Extract the [x, y] coordinate from the center of the cell holding the provided text.  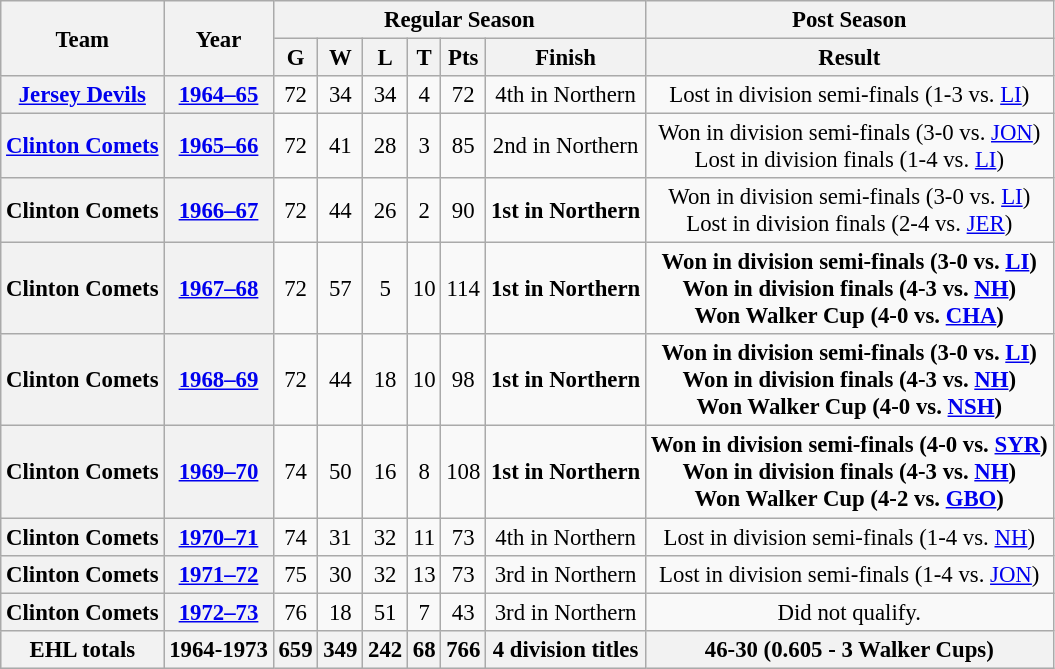
Won in division semi-finals (3-0 vs. LI) Won in division finals (4-3 vs. NH) Won Walker Cup (4-0 vs. CHA) [850, 289]
30 [340, 574]
51 [386, 612]
11 [424, 537]
26 [386, 210]
1968–69 [218, 380]
Lost in division semi-finals (1-4 vs. NH) [850, 537]
Finish [566, 58]
Lost in division semi-finals (1-4 vs. JON) [850, 574]
31 [340, 537]
Did not qualify. [850, 612]
T [424, 58]
766 [464, 649]
4 division titles [566, 649]
1972–73 [218, 612]
90 [464, 210]
W [340, 58]
Year [218, 38]
2 [424, 210]
L [386, 58]
1971–72 [218, 574]
75 [296, 574]
Jersey Devils [82, 95]
1969–70 [218, 472]
8 [424, 472]
Won in division semi-finals (3-0 vs. LI) Lost in division finals (2-4 vs. JER) [850, 210]
46-30 (0.605 - 3 Walker Cups) [850, 649]
Result [850, 58]
85 [464, 146]
1970–71 [218, 537]
242 [386, 649]
659 [296, 649]
41 [340, 146]
Won in division semi-finals (3-0 vs. LI) Won in division finals (4-3 vs. NH) Won Walker Cup (4-0 vs. NSH) [850, 380]
1967–68 [218, 289]
28 [386, 146]
16 [386, 472]
G [296, 58]
4 [424, 95]
EHL totals [82, 649]
2nd in Northern [566, 146]
Won in division semi-finals (3-0 vs. JON) Lost in division finals (1-4 vs. LI) [850, 146]
5 [386, 289]
Pts [464, 58]
68 [424, 649]
7 [424, 612]
13 [424, 574]
Won in division semi-finals (4-0 vs. SYR) Won in division finals (4-3 vs. NH) Won Walker Cup (4-2 vs. GBO) [850, 472]
108 [464, 472]
1964–65 [218, 95]
Team [82, 38]
98 [464, 380]
76 [296, 612]
43 [464, 612]
1964-1973 [218, 649]
3 [424, 146]
Regular Season [459, 20]
1965–66 [218, 146]
57 [340, 289]
Lost in division semi-finals (1-3 vs. LI) [850, 95]
Post Season [850, 20]
1966–67 [218, 210]
50 [340, 472]
349 [340, 649]
114 [464, 289]
